Find where the given text appears and provide that cell's center as [X, Y] coordinate. 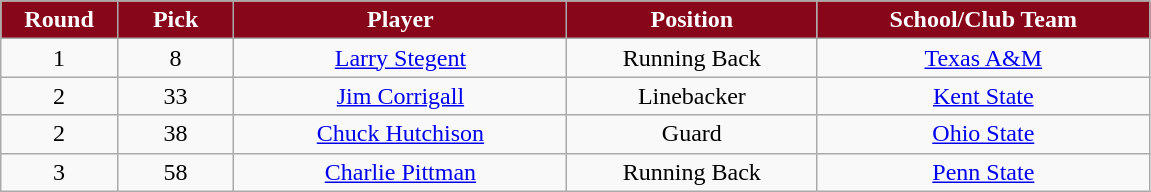
Guard [692, 134]
8 [176, 58]
Texas A&M [984, 58]
Jim Corrigall [400, 96]
Chuck Hutchison [400, 134]
3 [60, 172]
Round [60, 20]
Charlie Pittman [400, 172]
38 [176, 134]
1 [60, 58]
Position [692, 20]
Kent State [984, 96]
Larry Stegent [400, 58]
Penn State [984, 172]
Linebacker [692, 96]
Player [400, 20]
58 [176, 172]
School/Club Team [984, 20]
Ohio State [984, 134]
Pick [176, 20]
33 [176, 96]
